Capture the cell that displays the provided text and extract its (x, y) central coordinate. 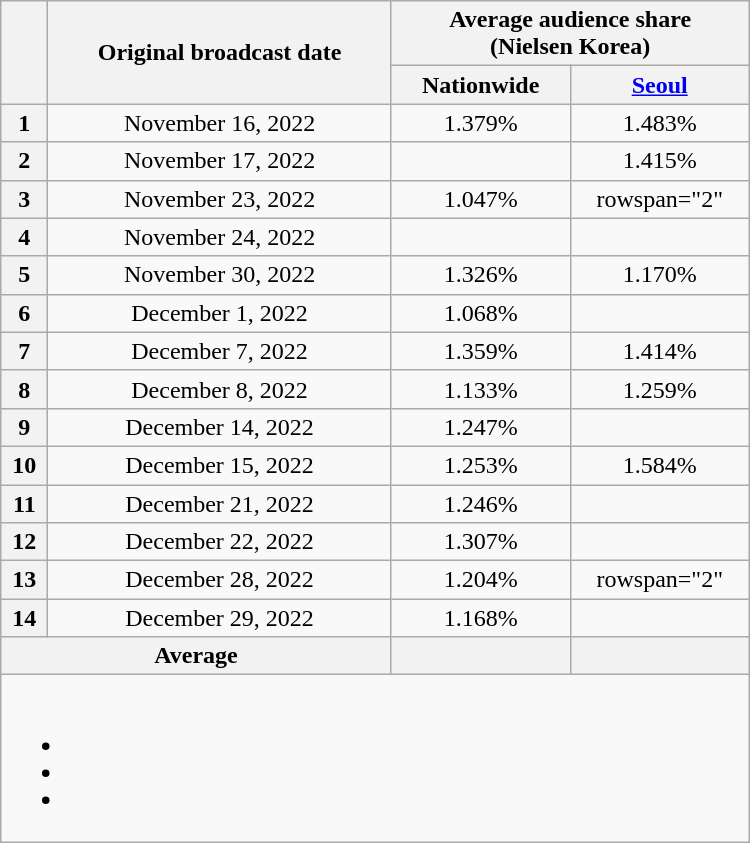
9 (24, 427)
1.359% (480, 351)
1.307% (480, 542)
1 (24, 123)
2 (24, 161)
November 23, 2022 (220, 199)
1.168% (480, 618)
1.259% (660, 389)
5 (24, 275)
December 1, 2022 (220, 313)
1.246% (480, 503)
1.247% (480, 427)
November 30, 2022 (220, 275)
December 29, 2022 (220, 618)
12 (24, 542)
1.170% (660, 275)
11 (24, 503)
1.253% (480, 465)
4 (24, 237)
December 22, 2022 (220, 542)
1.379% (480, 123)
7 (24, 351)
1.068% (480, 313)
1.133% (480, 389)
December 21, 2022 (220, 503)
November 16, 2022 (220, 123)
Original broadcast date (220, 52)
December 7, 2022 (220, 351)
1.584% (660, 465)
Seoul (660, 85)
November 24, 2022 (220, 237)
13 (24, 580)
1.204% (480, 580)
6 (24, 313)
1.414% (660, 351)
December 15, 2022 (220, 465)
3 (24, 199)
1.483% (660, 123)
1.415% (660, 161)
8 (24, 389)
14 (24, 618)
1.047% (480, 199)
November 17, 2022 (220, 161)
10 (24, 465)
Average (196, 656)
December 8, 2022 (220, 389)
Nationwide (480, 85)
December 14, 2022 (220, 427)
Average audience share(Nielsen Korea) (570, 34)
1.326% (480, 275)
December 28, 2022 (220, 580)
